Find where the given text appears and provide that cell's center as [X, Y] coordinate. 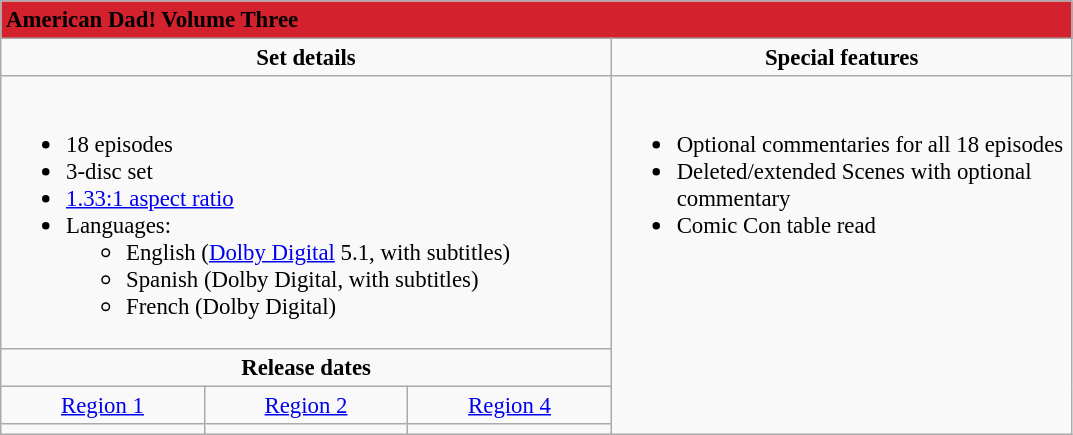
American Dad! Volume Three [536, 20]
Region 1 [103, 405]
Region 4 [510, 405]
Optional commentaries for all 18 episodesDeleted/extended Scenes with optional commentaryComic Con table read [842, 255]
Special features [842, 58]
Region 2 [306, 405]
Release dates [306, 367]
Set details [306, 58]
